Pinpoint the cell where the given text exists, returning its [x, y] midpoint coordinate. 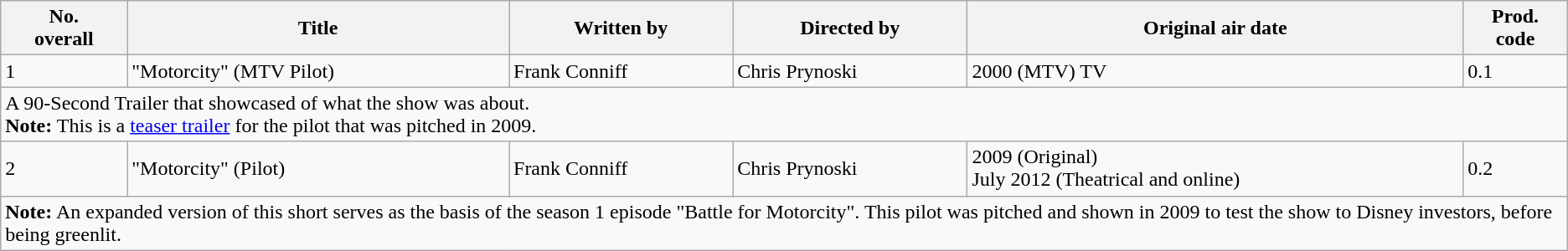
Title [318, 28]
"Motorcity" (MTV Pilot) [318, 71]
Original air date [1215, 28]
A 90-Second Trailer that showcased of what the show was about.Note: This is a teaser trailer for the pilot that was pitched in 2009. [784, 114]
Written by [622, 28]
1 [64, 71]
0.2 [1516, 169]
Prod.code [1516, 28]
"Motorcity" (Pilot) [318, 169]
No.overall [64, 28]
2 [64, 169]
2009 (Original)July 2012 (Theatrical and online) [1215, 169]
2000 (MTV) TV [1215, 71]
Directed by [850, 28]
0.1 [1516, 71]
